For the text-containing cell, return its midpoint in [x, y] coordinate format. 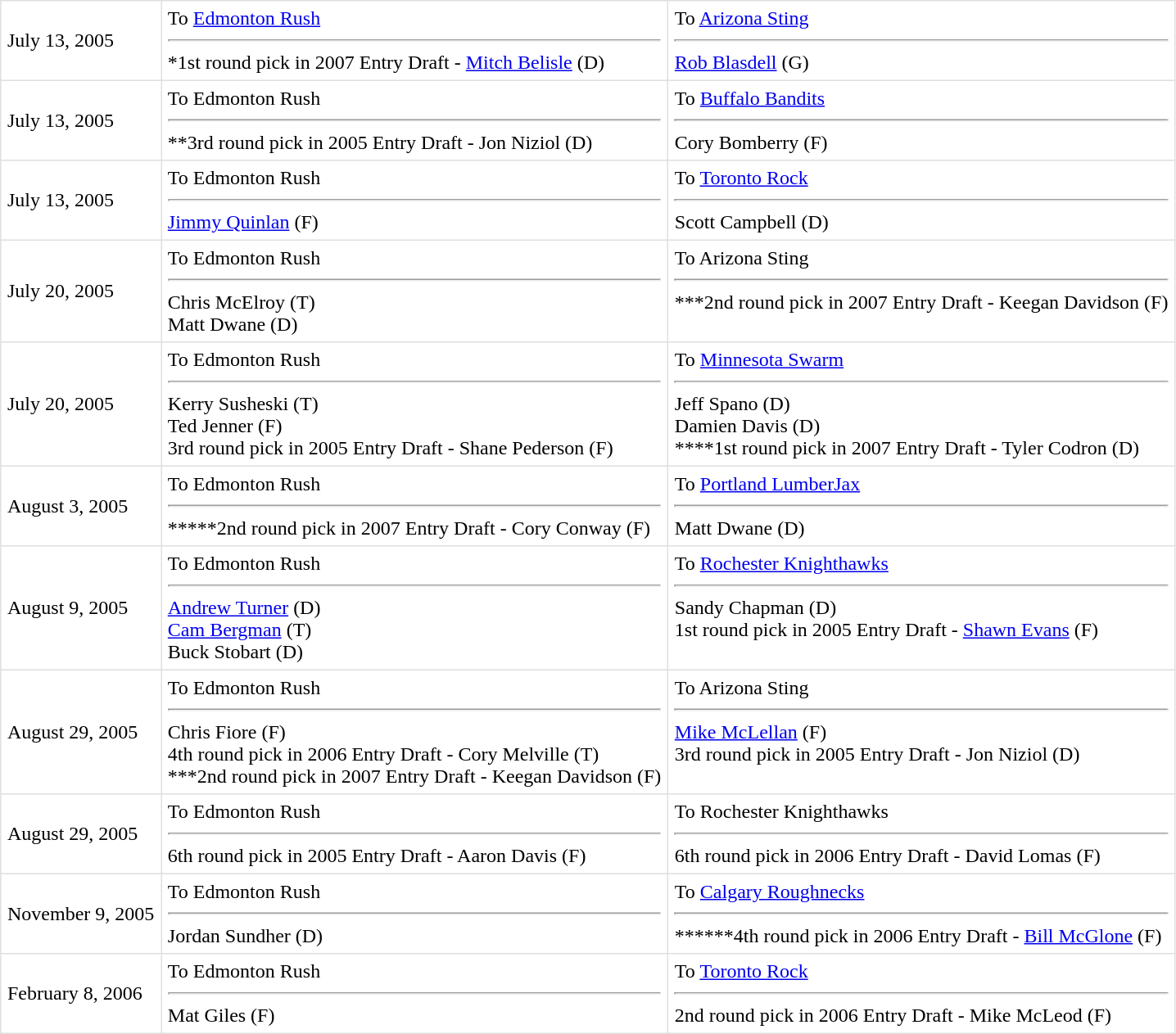
To Rochester Knighthawks 6th round pick in 2006 Entry Draft - David Lomas (F) [922, 834]
To Edmonton Rush Kerry Susheski (T) Ted Jenner (F) 3rd round pick in 2005 Entry Draft - Shane Pederson (F) [414, 404]
To Arizona Sting Mike McLellan (F) 3rd round pick in 2005 Entry Draft - Jon Niziol (D) [922, 732]
To Buffalo Bandits Cory Bomberry (F) [922, 120]
To Edmonton Rush 6th round pick in 2005 Entry Draft - Aaron Davis (F) [414, 834]
To Calgary Roughnecks ******4th round pick in 2006 Entry Draft - Bill McGlone (F) [922, 914]
To Portland LumberJax Matt Dwane (D) [922, 506]
To Edmonton Rush *1st round pick in 2007 Entry Draft - Mitch Belisle (D) [414, 41]
To Toronto Rock Scott Campbell (D) [922, 201]
To Rochester Knighthawks Sandy Chapman (D) 1st round pick in 2005 Entry Draft - Shawn Evans (F) [922, 608]
August 3, 2005 [81, 506]
To Edmonton Rush Jimmy Quinlan (F) [414, 201]
To Edmonton Rush Chris Fiore (F) 4th round pick in 2006 Entry Draft - Cory Melville (T) ***2nd round pick in 2007 Entry Draft - Keegan Davidson (F) [414, 732]
To Minnesota Swarm Jeff Spano (D) Damien Davis (D) ****1st round pick in 2007 Entry Draft - Tyler Codron (D) [922, 404]
To Arizona Sting ***2nd round pick in 2007 Entry Draft - Keegan Davidson (F) [922, 291]
To Edmonton Rush Mat Giles (F) [414, 994]
November 9, 2005 [81, 914]
To Edmonton Rush Andrew Turner (D) Cam Bergman (T) Buck Stobart (D) [414, 608]
February 8, 2006 [81, 994]
To Arizona Sting Rob Blasdell (G) [922, 41]
To Toronto Rock 2nd round pick in 2006 Entry Draft - Mike McLeod (F) [922, 994]
To Edmonton Rush *****2nd round pick in 2007 Entry Draft - Cory Conway (F) [414, 506]
To Edmonton Rush Jordan Sundher (D) [414, 914]
To Edmonton Rush **3rd round pick in 2005 Entry Draft - Jon Niziol (D) [414, 120]
August 9, 2005 [81, 608]
To Edmonton Rush Chris McElroy (T) Matt Dwane (D) [414, 291]
